Determine the [X, Y] coordinate at the center of the cell enclosing the given text.  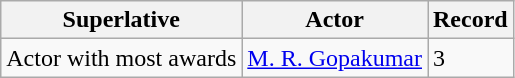
Record [471, 20]
Actor [335, 20]
M. R. Gopakumar [335, 58]
3 [471, 58]
Superlative [122, 20]
Actor with most awards [122, 58]
